Identify which cell holds the provided text, then report its (X, Y) central coordinate. 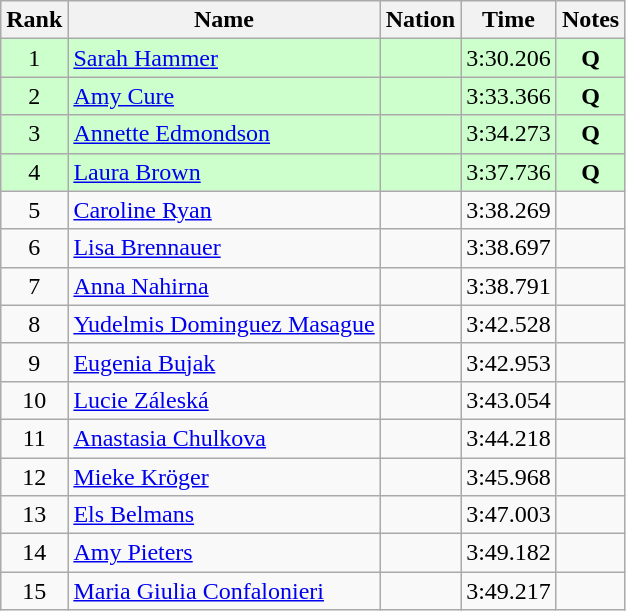
3:44.218 (509, 438)
Rank (34, 20)
15 (34, 591)
3:42.953 (509, 362)
Time (509, 20)
3:38.697 (509, 248)
3:34.273 (509, 134)
6 (34, 248)
Maria Giulia Confalonieri (224, 591)
3:49.217 (509, 591)
Anastasia Chulkova (224, 438)
2 (34, 96)
Yudelmis Dominguez Masague (224, 324)
Nation (420, 20)
4 (34, 172)
Mieke Kröger (224, 477)
3:47.003 (509, 515)
3:38.269 (509, 210)
3:38.791 (509, 286)
1 (34, 58)
12 (34, 477)
Eugenia Bujak (224, 362)
3:30.206 (509, 58)
Name (224, 20)
Sarah Hammer (224, 58)
5 (34, 210)
14 (34, 553)
3 (34, 134)
Caroline Ryan (224, 210)
Annette Edmondson (224, 134)
Notes (590, 20)
Amy Cure (224, 96)
3:43.054 (509, 400)
Laura Brown (224, 172)
Amy Pieters (224, 553)
Anna Nahirna (224, 286)
3:33.366 (509, 96)
3:49.182 (509, 553)
11 (34, 438)
3:42.528 (509, 324)
7 (34, 286)
13 (34, 515)
10 (34, 400)
3:37.736 (509, 172)
Els Belmans (224, 515)
9 (34, 362)
Lucie Záleská (224, 400)
3:45.968 (509, 477)
8 (34, 324)
Lisa Brennauer (224, 248)
